Locate the cell with the specified text and output its (x, y) center coordinate. 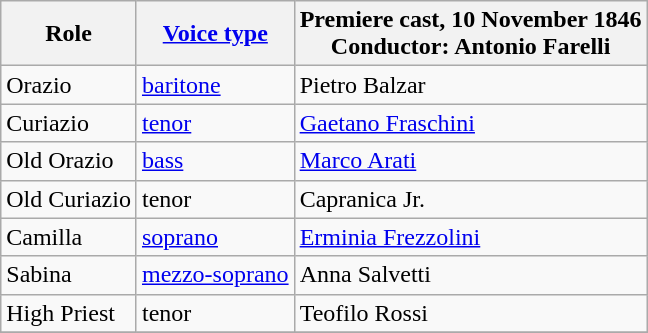
Role (69, 34)
Voice type (215, 34)
Sabina (69, 275)
Curiazio (69, 123)
Old Orazio (69, 161)
Orazio (69, 85)
Teofilo Rossi (470, 313)
bass (215, 161)
Old Curiazio (69, 199)
soprano (215, 237)
baritone (215, 85)
Marco Arati (470, 161)
Pietro Balzar (470, 85)
Gaetano Fraschini (470, 123)
Capranica Jr. (470, 199)
Anna Salvetti (470, 275)
Erminia Frezzolini (470, 237)
Camilla (69, 237)
mezzo-soprano (215, 275)
High Priest (69, 313)
Premiere cast, 10 November 1846Conductor: Antonio Farelli (470, 34)
